Pinpoint the cell where the given text exists, returning its (x, y) midpoint coordinate. 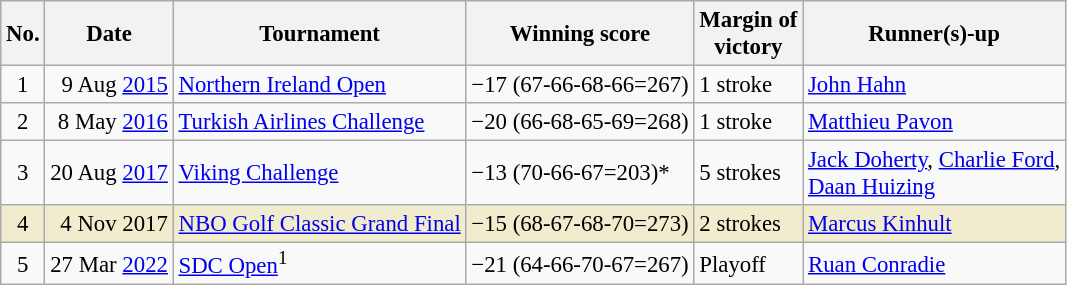
Runner(s)-up (934, 34)
SDC Open1 (320, 264)
−21 (64-66-70-67=267) (580, 264)
−17 (67-66-68-66=267) (580, 85)
No. (23, 34)
−20 (66-68-65-69=268) (580, 122)
9 Aug 2015 (109, 85)
Date (109, 34)
4 (23, 224)
8 May 2016 (109, 122)
Tournament (320, 34)
NBO Golf Classic Grand Final (320, 224)
27 Mar 2022 (109, 264)
Northern Ireland Open (320, 85)
Matthieu Pavon (934, 122)
Margin ofvictory (748, 34)
Turkish Airlines Challenge (320, 122)
4 Nov 2017 (109, 224)
−15 (68-67-68-70=273) (580, 224)
3 (23, 174)
2 (23, 122)
2 strokes (748, 224)
1 (23, 85)
5 strokes (748, 174)
5 (23, 264)
Marcus Kinhult (934, 224)
−13 (70-66-67=203)* (580, 174)
20 Aug 2017 (109, 174)
Ruan Conradie (934, 264)
John Hahn (934, 85)
Jack Doherty, Charlie Ford, Daan Huizing (934, 174)
Viking Challenge (320, 174)
Winning score (580, 34)
Playoff (748, 264)
